For the text-containing cell, return its midpoint in [X, Y] coordinate format. 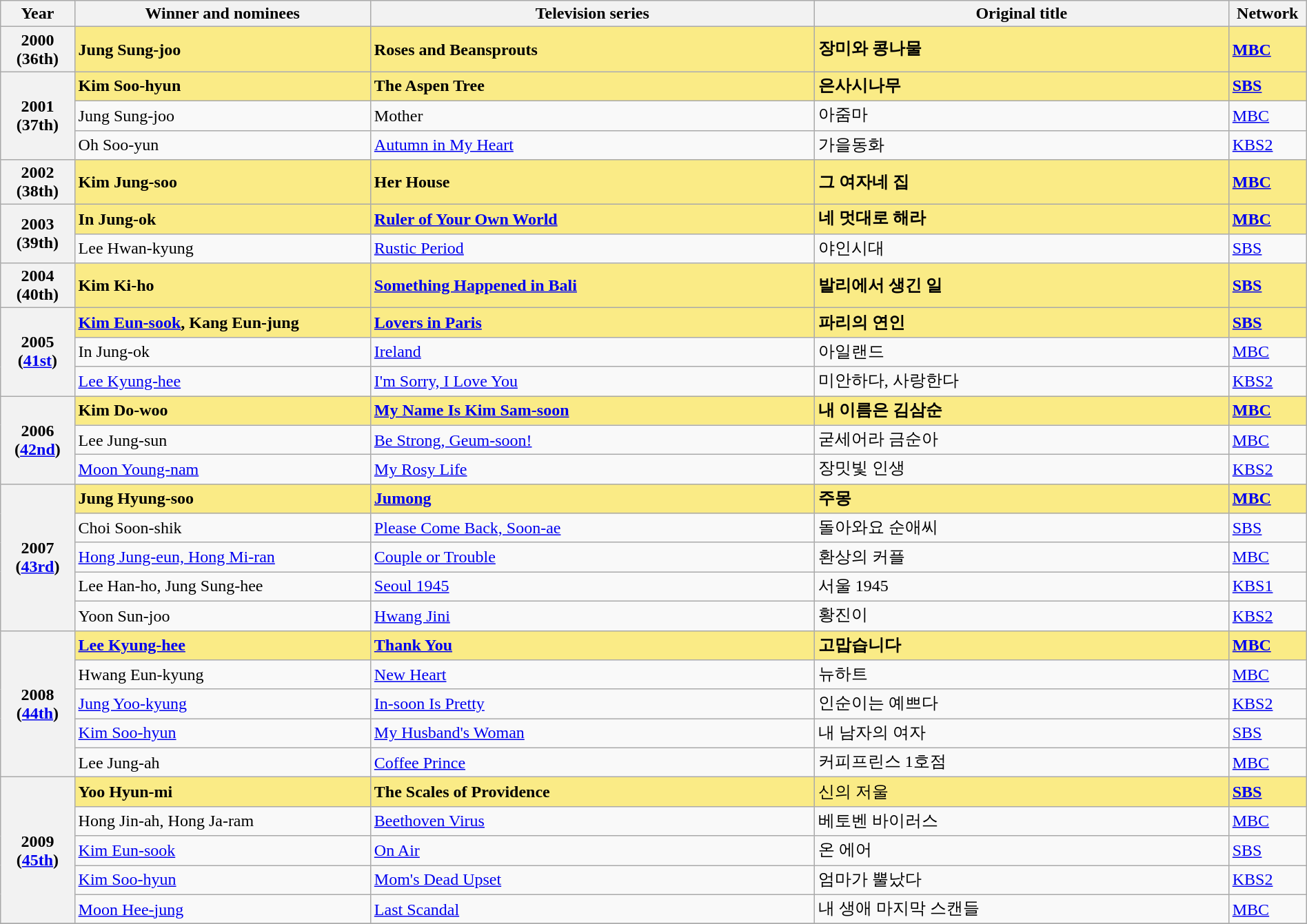
My Name Is Kim Sam-soon [592, 411]
Kim Ki-ho [222, 285]
온 에어 [1022, 850]
Moon Hee-jung [222, 910]
My Rosy Life [592, 470]
Something Happened in Bali [592, 285]
In-soon Is Pretty [592, 704]
아줌마 [1022, 116]
Beethoven Virus [592, 821]
Yoon Sun-joo [222, 616]
Ireland [592, 351]
The Aspen Tree [592, 87]
장미와 콩나물 [1022, 50]
Ruler of Your Own World [592, 219]
Be Strong, Geum-soon! [592, 440]
인순이는 예쁘다 [1022, 704]
2005(41st) [37, 352]
Mom's Dead Upset [592, 881]
My Husband's Woman [592, 733]
2003(39th) [37, 234]
2001(37th) [37, 116]
Hwang Jini [592, 616]
2007(43rd) [37, 557]
Rustic Period [592, 248]
2004(40th) [37, 285]
2002(38th) [37, 182]
Lee Han-ho, Jung Sung-hee [222, 587]
미안하다, 사랑한다 [1022, 382]
네 멋대로 해라 [1022, 219]
Year [37, 14]
KBS1 [1267, 587]
Mother [592, 116]
내 이름은 김삼순 [1022, 411]
엄마가 뿔났다 [1022, 881]
Moon Young-nam [222, 470]
돌아와요 순애씨 [1022, 528]
Kim Eun-sook, Kang Eun-jung [222, 322]
주몽 [1022, 499]
장밋빛 인생 [1022, 470]
아일랜드 [1022, 351]
Coffee Prince [592, 762]
Jung Hyung-soo [222, 499]
Roses and Beansprouts [592, 50]
서울 1945 [1022, 587]
환상의 커플 [1022, 557]
Thank You [592, 645]
내 생애 마지막 스캔들 [1022, 910]
내 남자의 여자 [1022, 733]
2000(36th) [37, 50]
Lovers in Paris [592, 322]
On Air [592, 850]
Jumong [592, 499]
베토벤 바이러스 [1022, 821]
Autumn in My Heart [592, 145]
I'm Sorry, I Love You [592, 382]
고맙습니다 [1022, 645]
Kim Do-woo [222, 411]
커피프린스 1호점 [1022, 762]
신의 저울 [1022, 792]
Yoo Hyun-mi [222, 792]
Kim Jung-soo [222, 182]
Last Scandal [592, 910]
Kim Eun-sook [222, 850]
Jung Yoo-kyung [222, 704]
발리에서 생긴 일 [1022, 285]
2008(44th) [37, 704]
굳세어라 금순아 [1022, 440]
Network [1267, 14]
New Heart [592, 675]
Oh Soo-yun [222, 145]
Lee Jung-sun [222, 440]
Her House [592, 182]
뉴하트 [1022, 675]
Lee Jung-ah [222, 762]
Choi Soon-shik [222, 528]
은사시나무 [1022, 87]
Television series [592, 14]
그 여자네 집 [1022, 182]
2009(45th) [37, 850]
Please Come Back, Soon-ae [592, 528]
Lee Hwan-kyung [222, 248]
Hong Jin-ah, Hong Ja-ram [222, 821]
Seoul 1945 [592, 587]
Winner and nominees [222, 14]
The Scales of Providence [592, 792]
황진이 [1022, 616]
Couple or Trouble [592, 557]
Hwang Eun-kyung [222, 675]
야인시대 [1022, 248]
Original title [1022, 14]
Hong Jung-eun, Hong Mi-ran [222, 557]
가을동화 [1022, 145]
2006(42nd) [37, 440]
파리의 연인 [1022, 322]
